Determine the (x, y) coordinate at the center of the cell enclosing the given text.  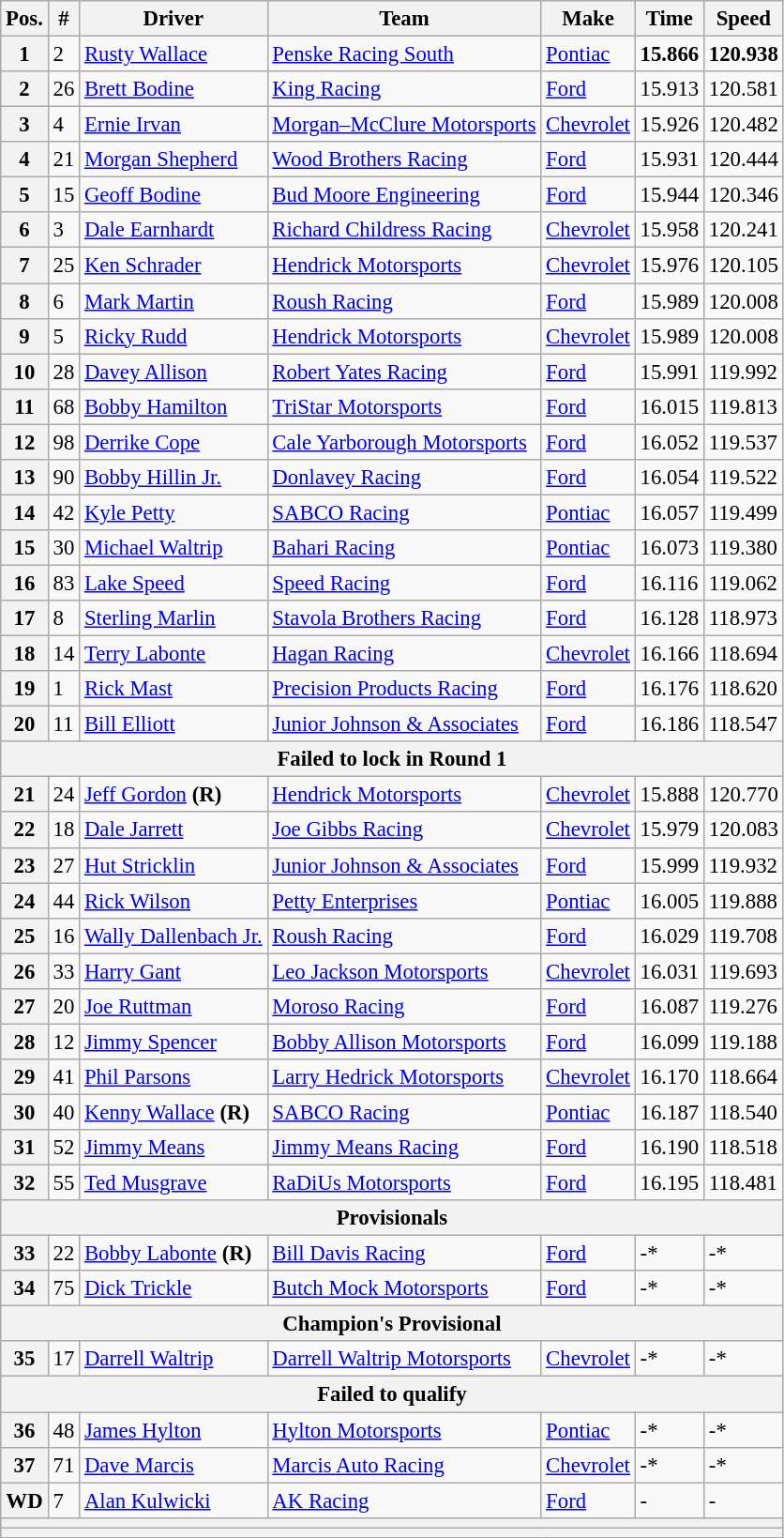
Davey Allison (173, 372)
Marcis Auto Racing (404, 1465)
16.128 (670, 618)
Failed to qualify (392, 1394)
16.170 (670, 1077)
15.976 (670, 266)
Precision Products Racing (404, 689)
Hut Stricklin (173, 865)
16.054 (670, 478)
16.015 (670, 406)
119.992 (743, 372)
Michael Waltrip (173, 548)
118.481 (743, 1183)
118.540 (743, 1112)
AK Racing (404, 1500)
16.005 (670, 901)
98 (64, 442)
16.057 (670, 512)
119.932 (743, 865)
15.999 (670, 865)
Hylton Motorsports (404, 1430)
Morgan–McClure Motorsports (404, 125)
23 (24, 865)
Stavola Brothers Racing (404, 618)
16.187 (670, 1112)
Leo Jackson Motorsports (404, 971)
Time (670, 19)
Bobby Allison Motorsports (404, 1042)
Butch Mock Motorsports (404, 1288)
118.973 (743, 618)
90 (64, 478)
44 (64, 901)
119.813 (743, 406)
Derrike Cope (173, 442)
119.522 (743, 478)
Bill Davis Racing (404, 1254)
Dale Jarrett (173, 830)
Bobby Labonte (R) (173, 1254)
Ken Schrader (173, 266)
Terry Labonte (173, 654)
19 (24, 689)
37 (24, 1465)
Joe Ruttman (173, 1007)
119.537 (743, 442)
16.087 (670, 1007)
119.188 (743, 1042)
15.888 (670, 795)
120.444 (743, 160)
118.664 (743, 1077)
Kenny Wallace (R) (173, 1112)
16.052 (670, 442)
32 (24, 1183)
10 (24, 372)
52 (64, 1148)
120.770 (743, 795)
48 (64, 1430)
Joe Gibbs Racing (404, 830)
120.241 (743, 230)
Rick Mast (173, 689)
15.979 (670, 830)
42 (64, 512)
Rusty Wallace (173, 54)
Dick Trickle (173, 1288)
120.346 (743, 195)
9 (24, 336)
Wally Dallenbach Jr. (173, 936)
Wood Brothers Racing (404, 160)
31 (24, 1148)
118.620 (743, 689)
16.099 (670, 1042)
68 (64, 406)
15.866 (670, 54)
King Racing (404, 89)
Champion's Provisional (392, 1324)
119.062 (743, 583)
120.938 (743, 54)
119.499 (743, 512)
16.166 (670, 654)
Mark Martin (173, 301)
120.105 (743, 266)
Richard Childress Racing (404, 230)
Bill Elliott (173, 724)
36 (24, 1430)
119.380 (743, 548)
55 (64, 1183)
120.083 (743, 830)
Provisionals (392, 1218)
16.190 (670, 1148)
TriStar Motorsports (404, 406)
Darrell Waltrip (173, 1360)
16.031 (670, 971)
Brett Bodine (173, 89)
Pos. (24, 19)
Failed to lock in Round 1 (392, 759)
15.944 (670, 195)
Driver (173, 19)
120.581 (743, 89)
Make (588, 19)
15.931 (670, 160)
16.029 (670, 936)
15.926 (670, 125)
Jimmy Spencer (173, 1042)
Donlavey Racing (404, 478)
# (64, 19)
Kyle Petty (173, 512)
Team (404, 19)
29 (24, 1077)
118.694 (743, 654)
Rick Wilson (173, 901)
Dave Marcis (173, 1465)
118.547 (743, 724)
Ernie Irvan (173, 125)
Geoff Bodine (173, 195)
119.888 (743, 901)
Phil Parsons (173, 1077)
Morgan Shepherd (173, 160)
Cale Yarborough Motorsports (404, 442)
15.913 (670, 89)
Darrell Waltrip Motorsports (404, 1360)
Robert Yates Racing (404, 372)
Jimmy Means (173, 1148)
41 (64, 1077)
15.991 (670, 372)
119.276 (743, 1007)
Lake Speed (173, 583)
Speed (743, 19)
Bobby Hillin Jr. (173, 478)
Moroso Racing (404, 1007)
Alan Kulwicki (173, 1500)
13 (24, 478)
40 (64, 1112)
James Hylton (173, 1430)
119.708 (743, 936)
Dale Earnhardt (173, 230)
Harry Gant (173, 971)
83 (64, 583)
Jeff Gordon (R) (173, 795)
Jimmy Means Racing (404, 1148)
RaDiUs Motorsports (404, 1183)
Ted Musgrave (173, 1183)
118.518 (743, 1148)
35 (24, 1360)
75 (64, 1288)
71 (64, 1465)
WD (24, 1500)
Petty Enterprises (404, 901)
119.693 (743, 971)
16.073 (670, 548)
16.116 (670, 583)
16.195 (670, 1183)
Bahari Racing (404, 548)
Bobby Hamilton (173, 406)
16.176 (670, 689)
16.186 (670, 724)
15.958 (670, 230)
Bud Moore Engineering (404, 195)
Sterling Marlin (173, 618)
Ricky Rudd (173, 336)
Speed Racing (404, 583)
Hagan Racing (404, 654)
Larry Hedrick Motorsports (404, 1077)
120.482 (743, 125)
Penske Racing South (404, 54)
34 (24, 1288)
